Search for the cell housing the specified text and yield its [X, Y] center coordinate. 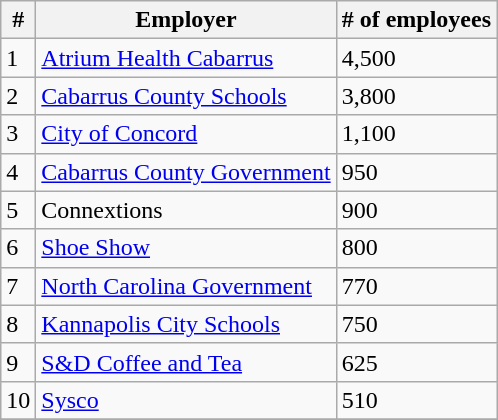
# [18, 20]
1 [18, 58]
Shoe Show [186, 248]
Sysco [186, 400]
Atrium Health Cabarrus [186, 58]
900 [416, 210]
City of Concord [186, 134]
7 [18, 286]
1,100 [416, 134]
770 [416, 286]
4 [18, 172]
Cabarrus County Schools [186, 96]
5 [18, 210]
8 [18, 324]
Kannapolis City Schools [186, 324]
800 [416, 248]
# of employees [416, 20]
3,800 [416, 96]
10 [18, 400]
510 [416, 400]
6 [18, 248]
Connextions [186, 210]
North Carolina Government [186, 286]
3 [18, 134]
4,500 [416, 58]
Cabarrus County Government [186, 172]
Employer [186, 20]
625 [416, 362]
9 [18, 362]
2 [18, 96]
750 [416, 324]
950 [416, 172]
S&D Coffee and Tea [186, 362]
